Scan for the cell matching the given text and deliver its (X, Y) coordinate at center. 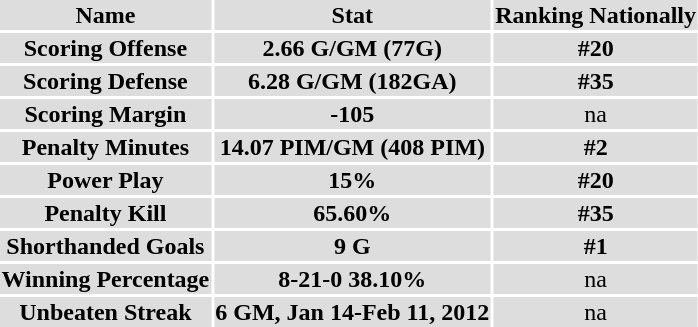
Scoring Margin (106, 114)
Penalty Kill (106, 213)
Scoring Offense (106, 48)
8-21-0 38.10% (352, 279)
15% (352, 180)
65.60% (352, 213)
Scoring Defense (106, 81)
2.66 G/GM (77G) (352, 48)
Penalty Minutes (106, 147)
#2 (596, 147)
9 G (352, 246)
Power Play (106, 180)
6 GM, Jan 14-Feb 11, 2012 (352, 312)
Ranking Nationally (596, 15)
14.07 PIM/GM (408 PIM) (352, 147)
#1 (596, 246)
Winning Percentage (106, 279)
Name (106, 15)
Shorthanded Goals (106, 246)
-105 (352, 114)
6.28 G/GM (182GA) (352, 81)
Unbeaten Streak (106, 312)
Stat (352, 15)
